Capture the cell that displays the provided text and extract its (X, Y) central coordinate. 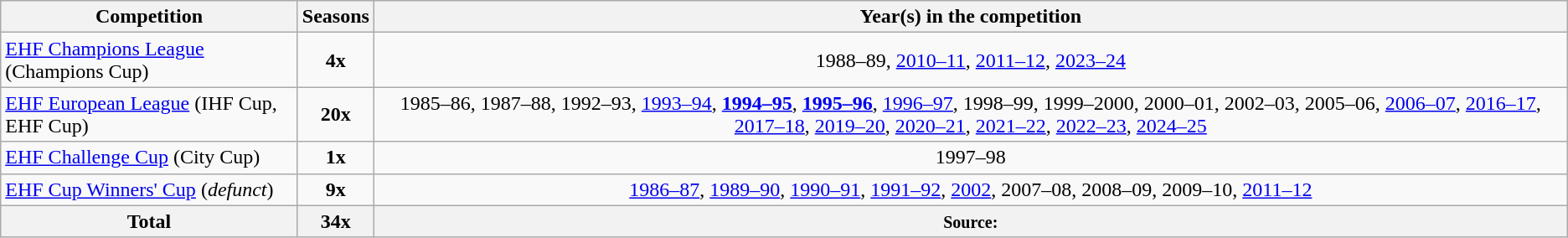
EHF Cup Winners' Cup (defunct) (149, 189)
1997–98 (970, 158)
Source: (970, 221)
Total (149, 221)
1986–87, 1989–90, 1990–91, 1991–92, 2002, 2007–08, 2008–09, 2009–10, 2011–12 (970, 189)
EHF European League (IHF Cup, EHF Cup) (149, 114)
EHF Challenge Cup (City Cup) (149, 158)
1x (335, 158)
34x (335, 221)
Year(s) in the competition (970, 17)
Seasons (335, 17)
4x (335, 60)
20x (335, 114)
EHF Champions League (Champions Cup) (149, 60)
1988–89, 2010–11, 2011–12, 2023–24 (970, 60)
9x (335, 189)
Competition (149, 17)
